Scan for the cell matching the given text and deliver its [x, y] coordinate at center. 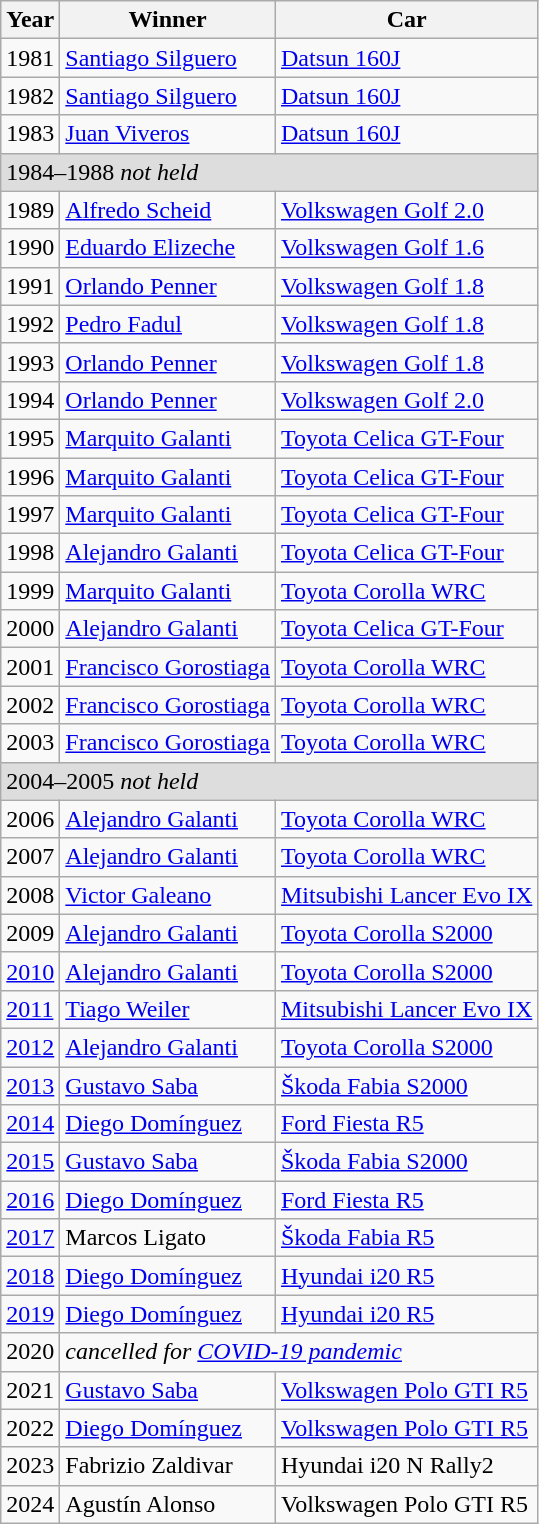
2018 [30, 1276]
2004–2005 not held [270, 781]
2017 [30, 1238]
2008 [30, 895]
2002 [30, 705]
1994 [30, 400]
cancelled for COVID-19 pandemic [299, 1352]
2020 [30, 1352]
2015 [30, 1162]
2000 [30, 629]
2001 [30, 667]
1982 [30, 96]
Tiago Weiler [168, 1009]
2010 [30, 971]
2006 [30, 819]
2012 [30, 1047]
Victor Galeano [168, 895]
2011 [30, 1009]
Agustín Alonso [168, 1504]
1998 [30, 553]
1996 [30, 477]
2013 [30, 1085]
Juan Viveros [168, 134]
Škoda Fabia R5 [406, 1238]
2019 [30, 1314]
Fabrizio Zaldivar [168, 1466]
Year [30, 20]
Marcos Ligato [168, 1238]
2016 [30, 1200]
Winner [168, 20]
1989 [30, 210]
1997 [30, 515]
Hyundai i20 N Rally2 [406, 1466]
2023 [30, 1466]
2003 [30, 743]
1983 [30, 134]
Car [406, 20]
1999 [30, 591]
2024 [30, 1504]
2007 [30, 857]
1991 [30, 286]
2009 [30, 933]
Pedro Fadul [168, 324]
1992 [30, 324]
Eduardo Elizeche [168, 248]
Volkswagen Golf 1.6 [406, 248]
2022 [30, 1428]
1993 [30, 362]
2014 [30, 1124]
1995 [30, 438]
1981 [30, 58]
Alfredo Scheid [168, 210]
1984–1988 not held [270, 172]
1990 [30, 248]
2021 [30, 1390]
